Provide the [X, Y] coordinate of the cell's center where the given text is located.  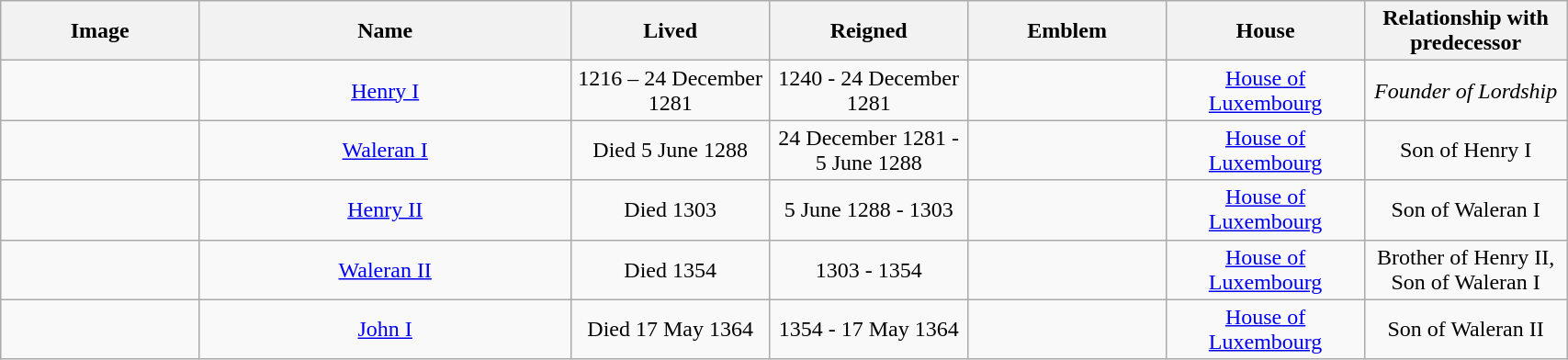
Emblem [1067, 31]
1240 - 24 December 1281 [869, 90]
Son of Henry I [1466, 151]
Reigned [869, 31]
Henry I [386, 90]
Name [386, 31]
Died 1303 [671, 209]
1354 - 17 May 1364 [869, 329]
Relationship with predecessor [1466, 31]
House [1266, 31]
1303 - 1354 [869, 270]
24 December 1281 - 5 June 1288 [869, 151]
Henry II [386, 209]
Founder of Lordship [1466, 90]
Died 5 June 1288 [671, 151]
Died 17 May 1364 [671, 329]
1216 – 24 December 1281 [671, 90]
Lived [671, 31]
5 June 1288 - 1303 [869, 209]
Son of Waleran II [1466, 329]
Waleran I [386, 151]
Son of Waleran I [1466, 209]
Image [100, 31]
John I [386, 329]
Died 1354 [671, 270]
Waleran II [386, 270]
Brother of Henry II, Son of Waleran I [1466, 270]
